Determine the (x, y) coordinate at the center of the cell enclosing the given text.  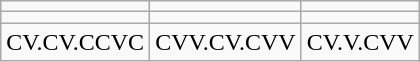
CVV.CV.CVV (226, 42)
CV.V.CVV (360, 42)
CV.CV.CCVC (76, 42)
